Determine the (X, Y) coordinate at the center of the cell enclosing the given text.  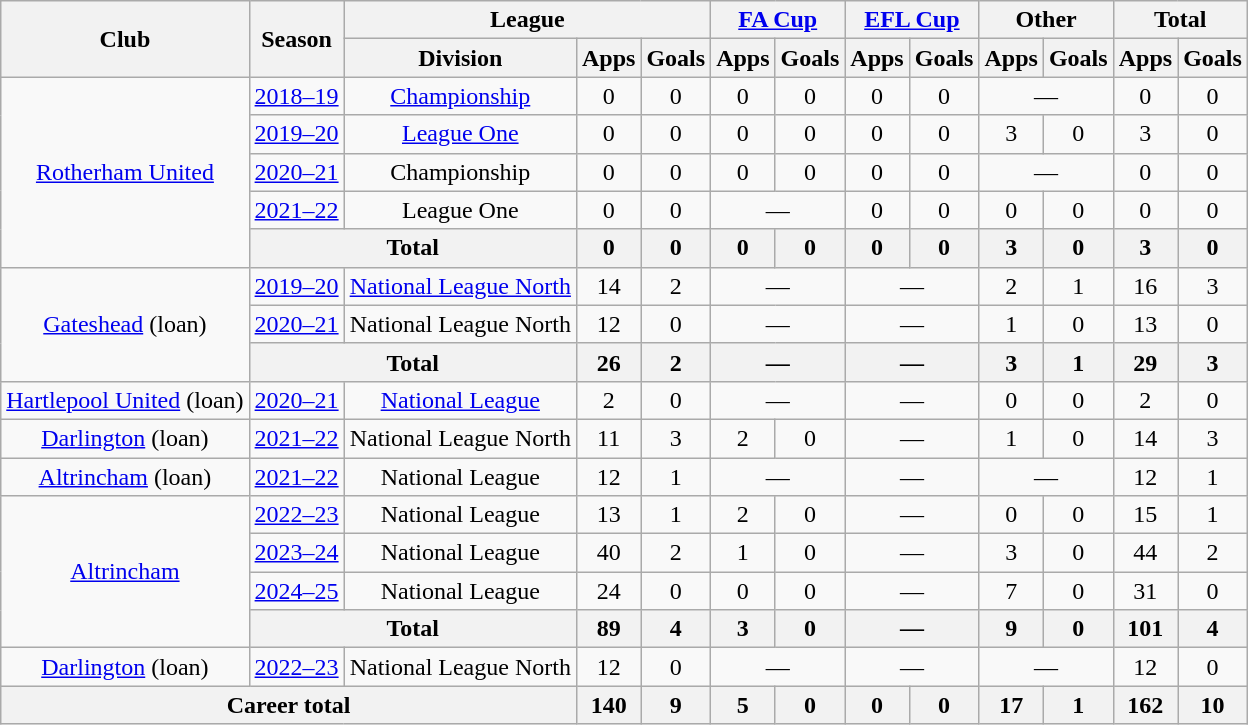
44 (1145, 553)
EFL Cup (912, 20)
FA Cup (778, 20)
Altrincham (125, 572)
31 (1145, 591)
Hartlepool United (loan) (125, 400)
10 (1213, 705)
Gateshead (loan) (125, 324)
29 (1145, 362)
League (527, 20)
Division (460, 58)
Season (296, 39)
Club (125, 39)
Altrincham (loan) (125, 477)
24 (608, 591)
40 (608, 553)
17 (1011, 705)
15 (1145, 515)
140 (608, 705)
16 (1145, 286)
Career total (289, 705)
7 (1011, 591)
2023–24 (296, 553)
2018–19 (296, 96)
162 (1145, 705)
101 (1145, 629)
Other (1046, 20)
26 (608, 362)
11 (608, 438)
5 (743, 705)
Rotherham United (125, 172)
89 (608, 629)
2024–25 (296, 591)
